Return [X, Y] of the center of cell containing provided text 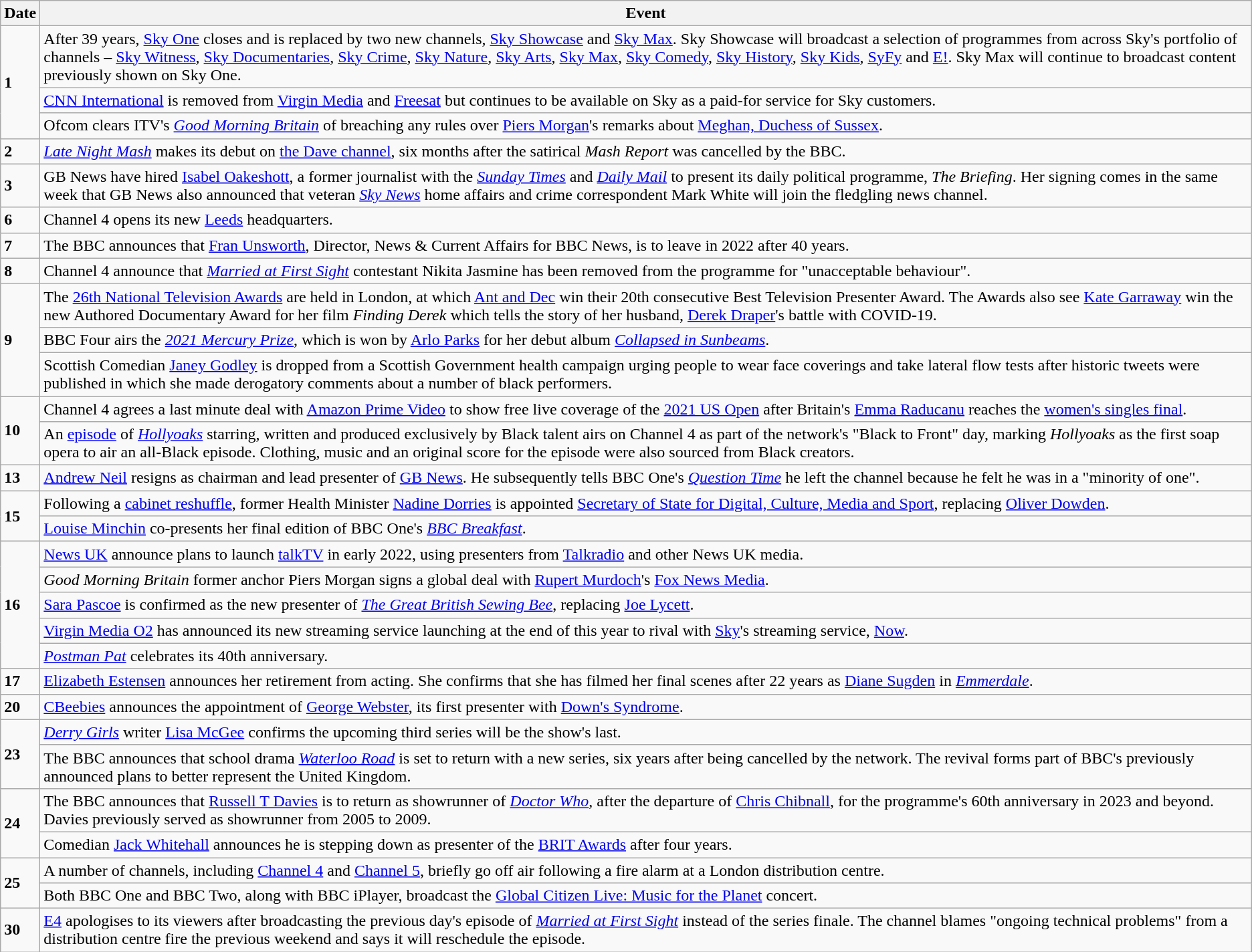
CNN International is removed from Virgin Media and Freesat but continues to be available on Sky as a paid-for service for Sky customers. [646, 100]
20 [20, 707]
24 [20, 822]
Event [646, 13]
News UK announce plans to launch talkTV in early 2022, using presenters from Talkradio and other News UK media. [646, 554]
Virgin Media O2 has announced its new streaming service launching at the end of this year to rival with Sky's streaming service, Now. [646, 630]
16 [20, 605]
1 [20, 82]
2 [20, 151]
3 [20, 186]
Both BBC One and BBC Two, along with BBC iPlayer, broadcast the Global Citizen Live: Music for the Planet concert. [646, 896]
CBeebies announces the appointment of George Webster, its first presenter with Down's Syndrome. [646, 707]
BBC Four airs the 2021 Mercury Prize, which is won by Arlo Parks for her debut album Collapsed in Sunbeams. [646, 340]
Channel 4 announce that Married at First Sight contestant Nikita Jasmine has been removed from the programme for "unacceptable behaviour". [646, 271]
Good Morning Britain former anchor Piers Morgan signs a global deal with Rupert Murdoch's Fox News Media. [646, 580]
Date [20, 13]
Louise Minchin co-presents her final edition of BBC One's BBC Breakfast. [646, 529]
A number of channels, including Channel 4 and Channel 5, briefly go off air following a fire alarm at a London distribution centre. [646, 870]
9 [20, 340]
15 [20, 516]
Derry Girls writer Lisa McGee confirms the upcoming third series will be the show's last. [646, 732]
Sara Pascoe is confirmed as the new presenter of The Great British Sewing Bee, replacing Joe Lycett. [646, 605]
Late Night Mash makes its debut on the Dave channel, six months after the satirical Mash Report was cancelled by the BBC. [646, 151]
13 [20, 478]
30 [20, 931]
The BBC announces that Fran Unsworth, Director, News & Current Affairs for BBC News, is to leave in 2022 after 40 years. [646, 245]
8 [20, 271]
Ofcom clears ITV's Good Morning Britain of breaching any rules over Piers Morgan's remarks about Meghan, Duchess of Sussex. [646, 126]
Channel 4 opens its new Leeds headquarters. [646, 220]
6 [20, 220]
17 [20, 681]
25 [20, 882]
7 [20, 245]
Postman Pat celebrates its 40th anniversary. [646, 656]
23 [20, 754]
10 [20, 431]
Comedian Jack Whitehall announces he is stepping down as presenter of the BRIT Awards after four years. [646, 844]
